Extract the [x, y] coordinate from the center of the cell holding the provided text.  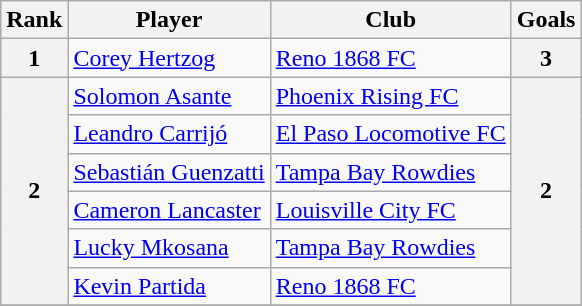
Cameron Lancaster [169, 210]
El Paso Locomotive FC [390, 134]
Lucky Mkosana [169, 248]
1 [34, 58]
Rank [34, 20]
3 [546, 58]
Phoenix Rising FC [390, 96]
Solomon Asante [169, 96]
Sebastián Guenzatti [169, 172]
Club [390, 20]
Goals [546, 20]
Leandro Carrijó [169, 134]
Louisville City FC [390, 210]
Player [169, 20]
Corey Hertzog [169, 58]
Kevin Partida [169, 286]
